Scan for the cell matching the given text and deliver its [x, y] coordinate at center. 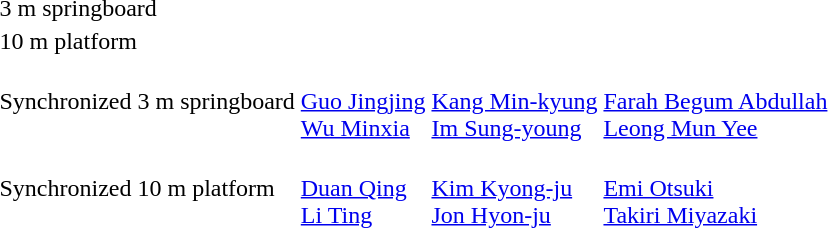
Kang Min-kyungIm Sung-young [514, 101]
Guo JingjingWu Minxia [363, 101]
